Detect which cell encompasses the target text, then output its [X, Y] center coordinate. 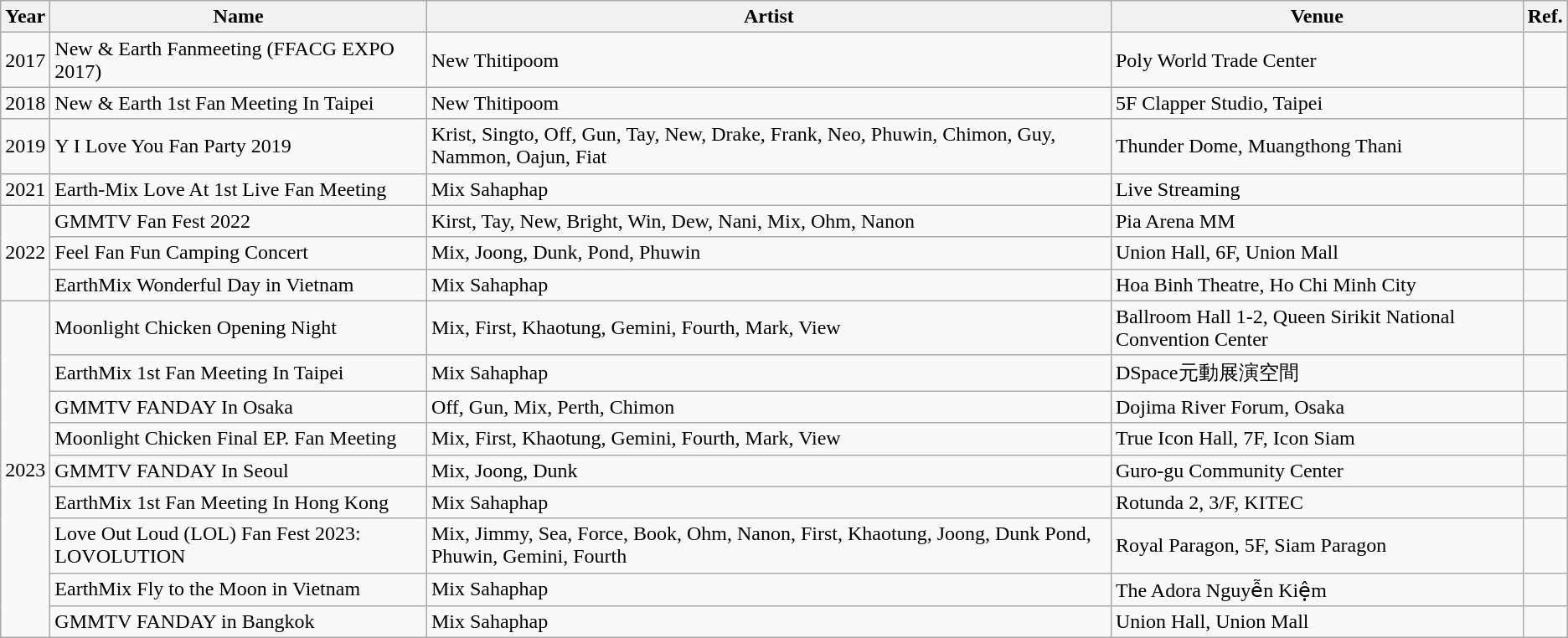
Earth-Mix Love At 1st Live Fan Meeting [239, 189]
Mix, Joong, Dunk, Pond, Phuwin [769, 253]
Krist, Singto, Off, Gun, Tay, New, Drake, Frank, Neo, Phuwin, Chimon, Guy, Nammon, Oajun, Fiat [769, 146]
New & Earth Fanmeeting (FFACG EXPO 2017) [239, 60]
Ballroom Hall 1-2, Queen Sirikit National Convention Center [1317, 328]
GMMTV FANDAY In Osaka [239, 407]
Off, Gun, Mix, Perth, Chimon [769, 407]
Year [25, 17]
GMMTV FANDAY In Seoul [239, 471]
GMMTV FANDAY in Bangkok [239, 622]
New & Earth 1st Fan Meeting In Taipei [239, 103]
EarthMix 1st Fan Meeting In Taipei [239, 373]
Guro-gu Community Center [1317, 471]
Kirst, Tay, New, Bright, Win, Dew, Nani, Mix, Ohm, Nanon [769, 221]
Hoa Binh Theatre, Ho Chi Minh City [1317, 285]
The Adora Nguyễn Kiệm [1317, 589]
2018 [25, 103]
2019 [25, 146]
Union Hall, Union Mall [1317, 622]
DSpace元動展演空間 [1317, 373]
Mix, Jimmy, Sea, Force, Book, Ohm, Nanon, First, Khaotung, Joong, Dunk Pond, Phuwin, Gemini, Fourth [769, 546]
EarthMix 1st Fan Meeting In Hong Kong [239, 502]
Pia Arena MM [1317, 221]
Rotunda 2, 3/F, KITEC [1317, 502]
Thunder Dome, Muangthong Thani [1317, 146]
Artist [769, 17]
True Icon Hall, 7F, Icon Siam [1317, 439]
Feel Fan Fun Camping Concert [239, 253]
2021 [25, 189]
EarthMix Wonderful Day in Vietnam [239, 285]
2023 [25, 469]
2017 [25, 60]
Mix, Joong, Dunk [769, 471]
GMMTV Fan Fest 2022 [239, 221]
Venue [1317, 17]
2022 [25, 253]
Live Streaming [1317, 189]
Y I Love You Fan Party 2019 [239, 146]
Name [239, 17]
Ref. [1545, 17]
Royal Paragon, 5F, Siam Paragon [1317, 546]
EarthMix Fly to the Moon in Vietnam [239, 589]
Dojima River Forum, Osaka [1317, 407]
Poly World Trade Center [1317, 60]
5F Clapper Studio, Taipei [1317, 103]
Moonlight Chicken Opening Night [239, 328]
Union Hall, 6F, Union Mall [1317, 253]
Moonlight Chicken Final EP. Fan Meeting [239, 439]
Love Out Loud (LOL) Fan Fest 2023: LOVOLUTION [239, 546]
